Find where the given text appears and provide that cell's center as (X, Y) coordinate. 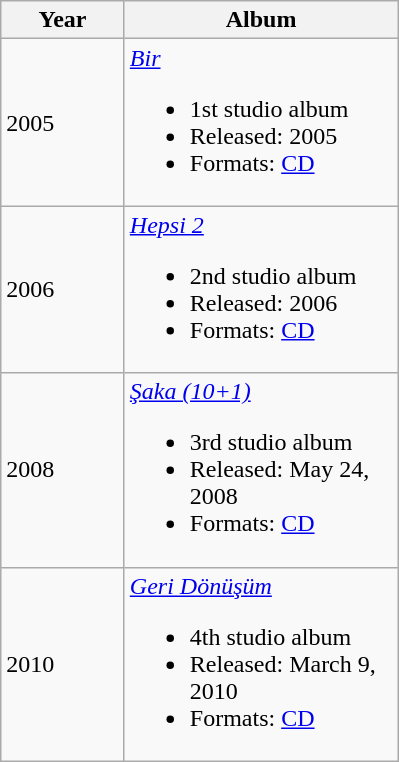
2008 (63, 470)
Geri Dönüşüm4th studio albumReleased: March 9, 2010Formats: CD (261, 664)
2010 (63, 664)
Şaka (10+1)3rd studio albumReleased: May 24, 2008Formats: CD (261, 470)
Year (63, 20)
Album (261, 20)
2005 (63, 122)
Hepsi 22nd studio albumReleased: 2006Formats: CD (261, 290)
2006 (63, 290)
Bir1st studio albumReleased: 2005 Formats: CD (261, 122)
